Scan for the cell matching the given text and deliver its [x, y] coordinate at center. 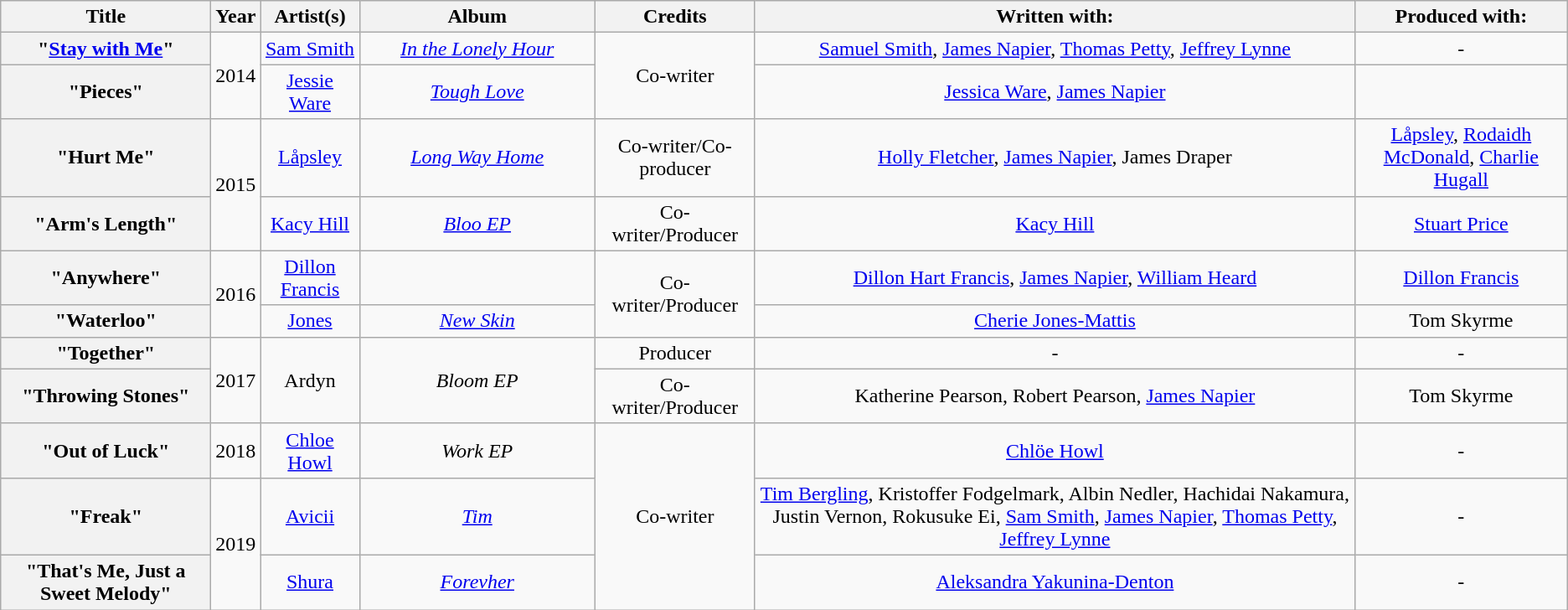
Holly Fletcher, James Napier, James Draper [1055, 158]
In the Lonely Hour [477, 49]
Jessie Ware [310, 92]
Ardyn [310, 380]
Samuel Smith, James Napier, Thomas Petty, Jeffrey Lynne [1055, 49]
Avicii [310, 516]
Producer [675, 353]
2014 [236, 75]
Tim [477, 516]
Dillon Hart Francis, James Napier, William Heard [1055, 278]
Work EP [477, 451]
"Waterloo" [106, 321]
"Stay with Me" [106, 49]
"Together" [106, 353]
"Out of Luck" [106, 451]
"Hurt Me" [106, 158]
Shura [310, 582]
2017 [236, 380]
Written with: [1055, 17]
Tough Love [477, 92]
Long Way Home [477, 158]
Year [236, 17]
Title [106, 17]
2018 [236, 451]
2019 [236, 543]
New Skin [477, 321]
Forevher [477, 582]
Chlöe Howl [1055, 451]
Bloom EP [477, 380]
"Freak" [106, 516]
"Pieces" [106, 92]
"Arm's Length" [106, 223]
2015 [236, 184]
Cherie Jones-Mattis [1055, 321]
"Anywhere" [106, 278]
Sam Smith [310, 49]
Låpsley [310, 158]
2016 [236, 293]
Jones [310, 321]
Chloe Howl [310, 451]
Artist(s) [310, 17]
Co-writer/Co-producer [675, 158]
Produced with: [1461, 17]
"Throwing Stones" [106, 395]
"That's Me, Just a Sweet Melody" [106, 582]
Jessica Ware, James Napier [1055, 92]
Album [477, 17]
Aleksandra Yakunina-Denton [1055, 582]
Katherine Pearson, Robert Pearson, James Napier [1055, 395]
Bloo EP [477, 223]
Stuart Price [1461, 223]
Credits [675, 17]
Låpsley, Rodaidh McDonald, Charlie Hugall [1461, 158]
